Scan for the cell matching the given text and deliver its [X, Y] coordinate at center. 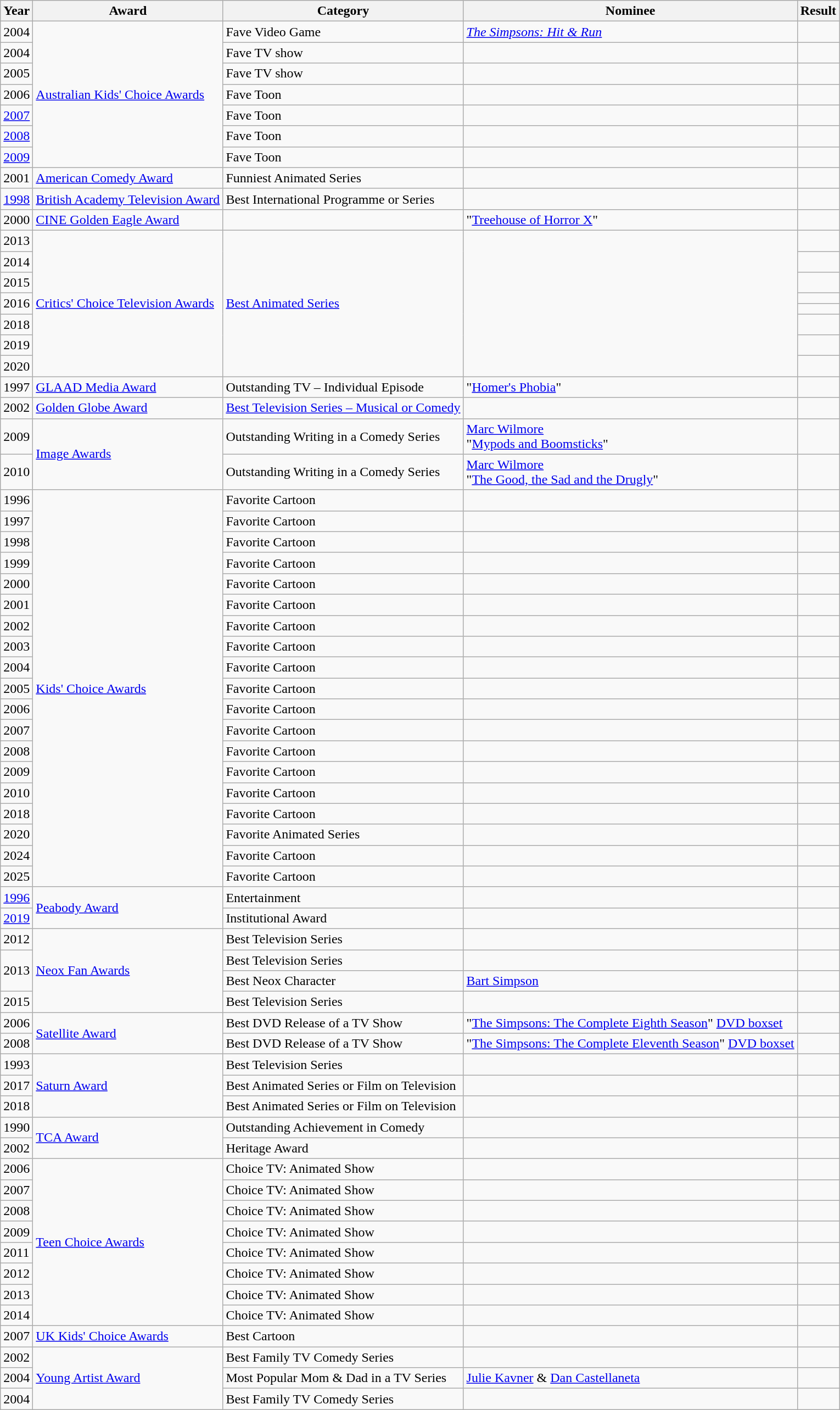
2011 [16, 1252]
"Treehouse of Horror X" [630, 220]
2024 [16, 855]
Fave Video Game [343, 32]
Julie Kavner & Dan Castellaneta [630, 1378]
Year [16, 11]
Best Neox Character [343, 981]
"The Simpsons: The Complete Eleventh Season" DVD boxset [630, 1044]
2016 [16, 304]
1990 [16, 1127]
UK Kids' Choice Awards [128, 1336]
Best Television Series – Musical or Comedy [343, 408]
GLAAD Media Award [128, 387]
Favorite Animated Series [343, 835]
Critics' Choice Television Awards [128, 303]
2025 [16, 876]
Young Artist Award [128, 1378]
British Academy Television Award [128, 199]
Institutional Award [343, 918]
Neox Fan Awards [128, 970]
Australian Kids' Choice Awards [128, 94]
TCA Award [128, 1138]
Best International Programme or Series [343, 199]
Kids' Choice Awards [128, 689]
Best Cartoon [343, 1336]
Bart Simpson [630, 981]
Marc Wilmore"Mypods and Boomsticks" [630, 436]
American Comedy Award [128, 178]
Image Awards [128, 454]
Golden Globe Award [128, 408]
Award [128, 11]
2017 [16, 1086]
CINE Golden Eagle Award [128, 220]
Satellite Award [128, 1033]
Peabody Award [128, 908]
The Simpsons: Hit & Run [630, 32]
"The Simpsons: The Complete Eighth Season" DVD boxset [630, 1023]
Saturn Award [128, 1086]
Entertainment [343, 897]
2003 [16, 647]
Heritage Award [343, 1148]
1993 [16, 1065]
Result [818, 11]
Teen Choice Awards [128, 1242]
Category [343, 11]
Outstanding TV – Individual Episode [343, 387]
"Homer's Phobia" [630, 387]
Funniest Animated Series [343, 178]
Most Popular Mom & Dad in a TV Series [343, 1378]
Marc Wilmore"The Good, the Sad and the Drugly" [630, 472]
1999 [16, 563]
Outstanding Achievement in Comedy [343, 1127]
Best Animated Series [343, 303]
Nominee [630, 11]
